Extract the [X, Y] coordinate from the center of the cell holding the provided text.  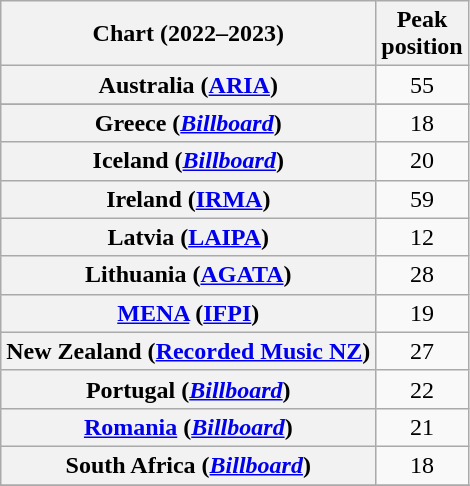
28 [422, 275]
Lithuania (AGATA) [188, 275]
MENA (IFPI) [188, 313]
22 [422, 389]
Greece (Billboard) [188, 123]
19 [422, 313]
27 [422, 351]
South Africa (Billboard) [188, 465]
Romania (Billboard) [188, 427]
20 [422, 161]
Chart (2022–2023) [188, 34]
21 [422, 427]
55 [422, 85]
Portugal (Billboard) [188, 389]
Australia (ARIA) [188, 85]
12 [422, 237]
Peakposition [422, 34]
Ireland (IRMA) [188, 199]
New Zealand (Recorded Music NZ) [188, 351]
Latvia (LAIPA) [188, 237]
Iceland (Billboard) [188, 161]
59 [422, 199]
